Find where the given text appears and provide that cell's center as [X, Y] coordinate. 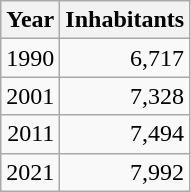
7,494 [125, 134]
2011 [30, 134]
2001 [30, 96]
7,328 [125, 96]
Inhabitants [125, 20]
7,992 [125, 172]
6,717 [125, 58]
2021 [30, 172]
Year [30, 20]
1990 [30, 58]
